Detect which cell encompasses the target text, then output its [x, y] center coordinate. 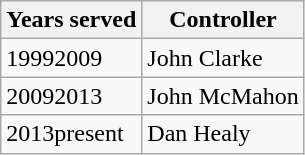
Years served [72, 20]
John Clarke [223, 58]
2013present [72, 134]
20092013 [72, 96]
John McMahon [223, 96]
Dan Healy [223, 134]
Controller [223, 20]
19992009 [72, 58]
